Detect which cell encompasses the target text, then output its [X, Y] center coordinate. 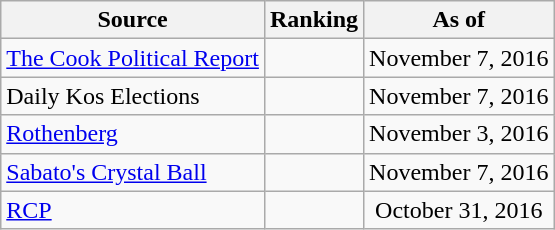
November 3, 2016 [459, 134]
October 31, 2016 [459, 210]
Rothenberg [133, 134]
RCP [133, 210]
Daily Kos Elections [133, 96]
Source [133, 20]
Sabato's Crystal Ball [133, 172]
As of [459, 20]
Ranking [314, 20]
The Cook Political Report [133, 58]
